Pinpoint the cell where the given text exists, returning its (X, Y) midpoint coordinate. 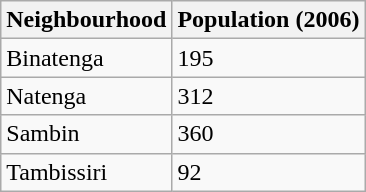
195 (268, 58)
Sambin (86, 134)
Binatenga (86, 58)
92 (268, 172)
Neighbourhood (86, 20)
360 (268, 134)
Natenga (86, 96)
Population (2006) (268, 20)
312 (268, 96)
Tambissiri (86, 172)
